Return the (X, Y) coordinate for the center point of the cell that contains the specified text.  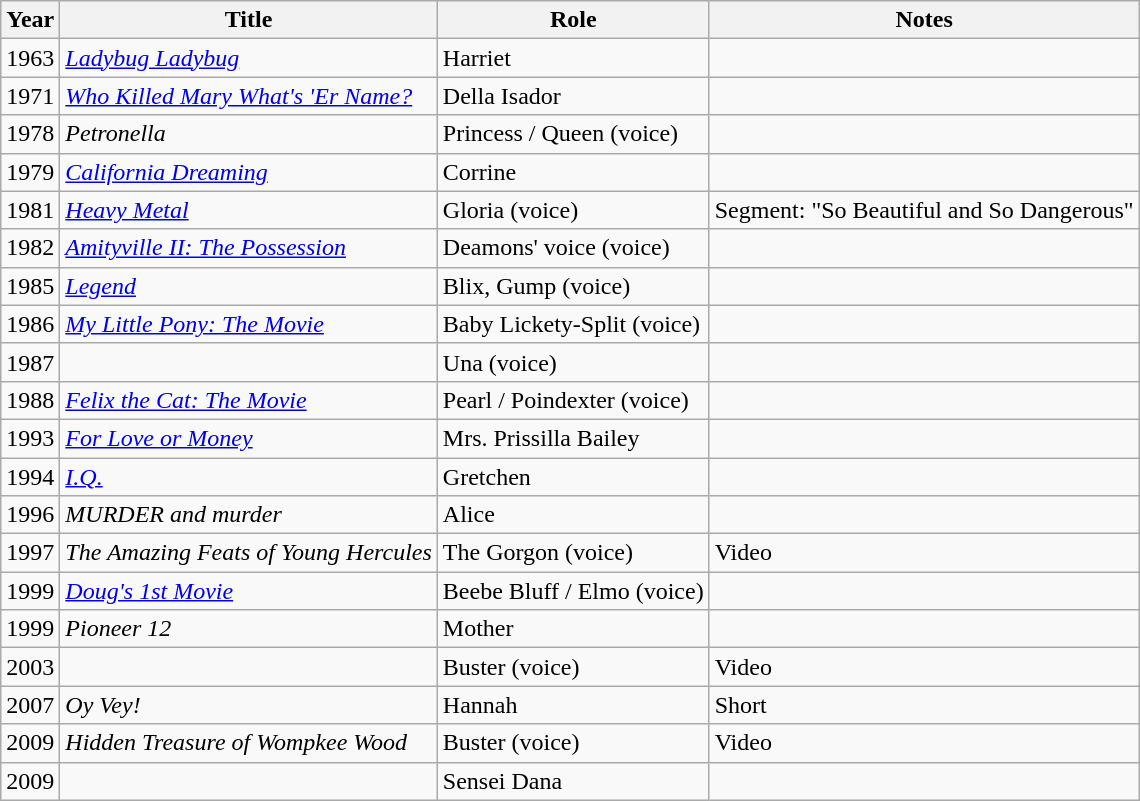
Baby Lickety-Split (voice) (573, 324)
Pioneer 12 (249, 629)
Beebe Bluff / Elmo (voice) (573, 591)
1997 (30, 553)
1993 (30, 438)
Gretchen (573, 477)
1981 (30, 210)
Heavy Metal (249, 210)
Legend (249, 286)
Notes (924, 20)
1987 (30, 362)
Deamons' voice (voice) (573, 248)
2003 (30, 667)
2007 (30, 705)
Title (249, 20)
Role (573, 20)
1985 (30, 286)
Harriet (573, 58)
California Dreaming (249, 172)
Hannah (573, 705)
1979 (30, 172)
Mother (573, 629)
Blix, Gump (voice) (573, 286)
Oy Vey! (249, 705)
Alice (573, 515)
Mrs. Prissilla Bailey (573, 438)
Who Killed Mary What's 'Er Name? (249, 96)
Della Isador (573, 96)
Year (30, 20)
Segment: "So Beautiful and So Dangerous" (924, 210)
Gloria (voice) (573, 210)
Corrine (573, 172)
1971 (30, 96)
For Love or Money (249, 438)
Hidden Treasure of Wompkee Wood (249, 743)
Short (924, 705)
The Amazing Feats of Young Hercules (249, 553)
Pearl / Poindexter (voice) (573, 400)
1996 (30, 515)
My Little Pony: The Movie (249, 324)
MURDER and murder (249, 515)
1986 (30, 324)
Felix the Cat: The Movie (249, 400)
1982 (30, 248)
1994 (30, 477)
Sensei Dana (573, 781)
Princess / Queen (voice) (573, 134)
Ladybug Ladybug (249, 58)
I.Q. (249, 477)
1963 (30, 58)
1988 (30, 400)
The Gorgon (voice) (573, 553)
1978 (30, 134)
Petronella (249, 134)
Amityville II: The Possession (249, 248)
Doug's 1st Movie (249, 591)
Una (voice) (573, 362)
